Pinpoint the cell where the given text exists, returning its [x, y] midpoint coordinate. 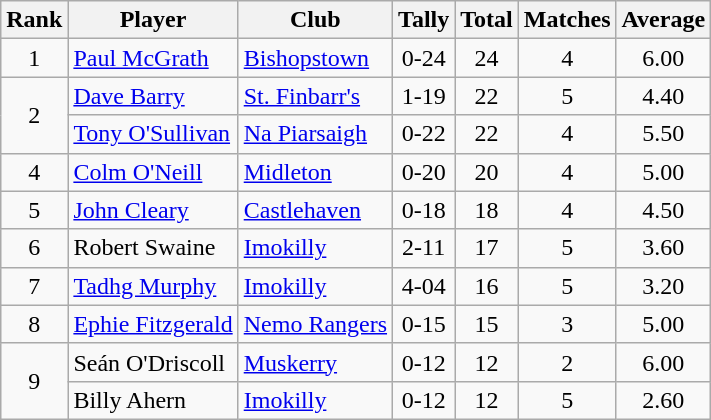
Nemo Rangers [315, 324]
5.50 [664, 134]
Club [315, 20]
Seán O'Driscoll [153, 362]
3 [567, 324]
Bishopstown [315, 58]
2.60 [664, 400]
Tadhg Murphy [153, 286]
16 [487, 286]
15 [487, 324]
0-20 [424, 172]
Dave Barry [153, 96]
1 [34, 58]
0-24 [424, 58]
18 [487, 210]
0-18 [424, 210]
Rank [34, 20]
Tally [424, 20]
0-22 [424, 134]
1-19 [424, 96]
4-04 [424, 286]
St. Finbarr's [315, 96]
Total [487, 20]
0-15 [424, 324]
4.50 [664, 210]
Muskerry [315, 362]
17 [487, 248]
Colm O'Neill [153, 172]
Average [664, 20]
6 [34, 248]
John Cleary [153, 210]
Billy Ahern [153, 400]
Castlehaven [315, 210]
4.40 [664, 96]
Midleton [315, 172]
3.60 [664, 248]
Tony O'Sullivan [153, 134]
Player [153, 20]
Ephie Fitzgerald [153, 324]
Matches [567, 20]
3.20 [664, 286]
Robert Swaine [153, 248]
Na Piarsaigh [315, 134]
Paul McGrath [153, 58]
9 [34, 381]
7 [34, 286]
20 [487, 172]
24 [487, 58]
2-11 [424, 248]
8 [34, 324]
